Determine the (X, Y) coordinate at the center of the cell enclosing the given text.  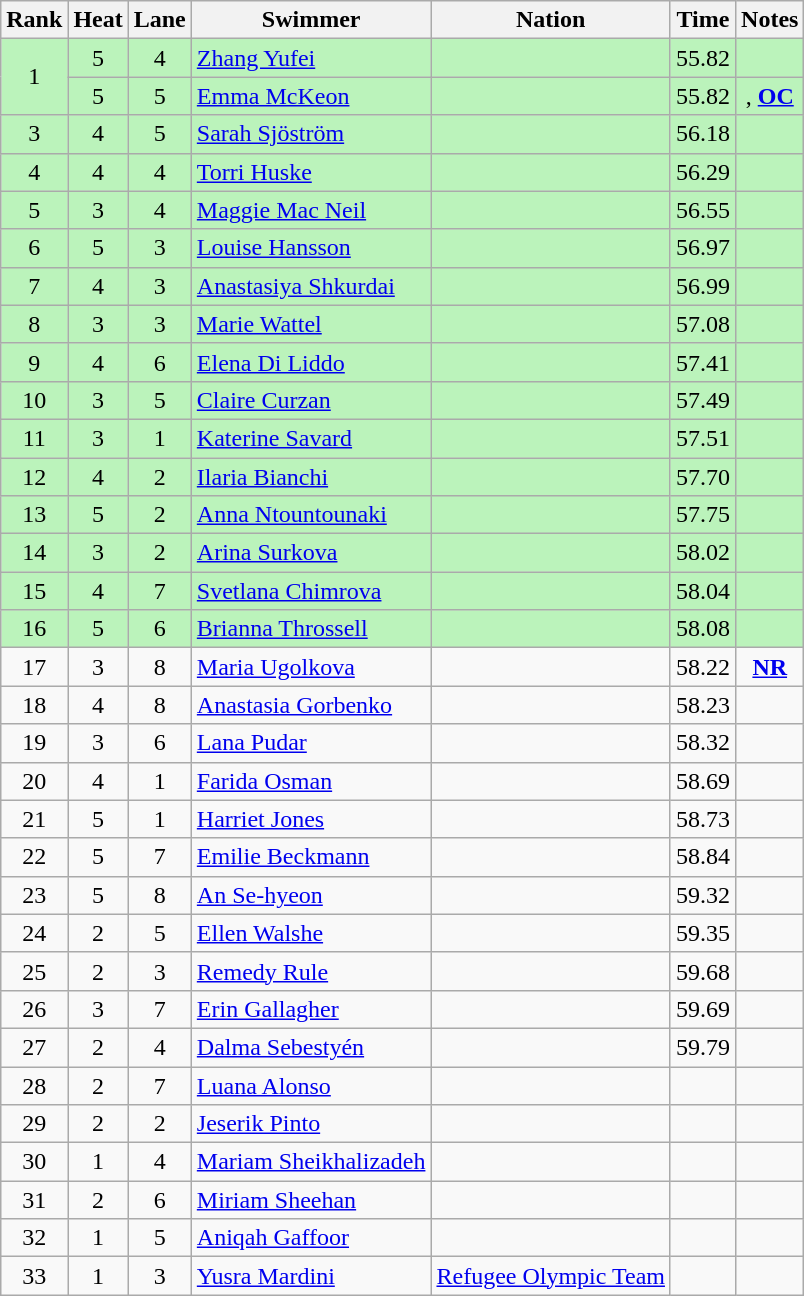
Emma McKeon (311, 96)
25 (34, 971)
58.04 (702, 591)
59.69 (702, 1009)
22 (34, 857)
Claire Curzan (311, 400)
Harriet Jones (311, 819)
Remedy Rule (311, 971)
Anna Ntountounaki (311, 515)
Lana Pudar (311, 743)
10 (34, 400)
Anastasia Gorbenko (311, 705)
9 (34, 362)
11 (34, 438)
59.32 (702, 895)
Dalma Sebestyén (311, 1047)
Rank (34, 20)
NR (770, 667)
Emilie Beckmann (311, 857)
Jeserik Pinto (311, 1124)
30 (34, 1162)
26 (34, 1009)
Svetlana Chimrova (311, 591)
58.08 (702, 629)
Yusra Mardini (311, 1276)
Maggie Mac Neil (311, 210)
Heat (98, 20)
56.99 (702, 286)
Luana Alonso (311, 1085)
33 (34, 1276)
Anastasiya Shkurdai (311, 286)
21 (34, 819)
Erin Gallagher (311, 1009)
28 (34, 1085)
15 (34, 591)
27 (34, 1047)
23 (34, 895)
29 (34, 1124)
58.22 (702, 667)
32 (34, 1238)
, OC (770, 96)
57.75 (702, 515)
Farida Osman (311, 781)
Swimmer (311, 20)
Torri Huske (311, 172)
Refugee Olympic Team (551, 1276)
Katerine Savard (311, 438)
58.69 (702, 781)
An Se-hyeon (311, 895)
Brianna Throssell (311, 629)
59.35 (702, 933)
Ilaria Bianchi (311, 477)
20 (34, 781)
Nation (551, 20)
Miriam Sheehan (311, 1200)
59.68 (702, 971)
Zhang Yufei (311, 58)
12 (34, 477)
Sarah Sjöström (311, 134)
58.23 (702, 705)
57.51 (702, 438)
Elena Di Liddo (311, 362)
57.41 (702, 362)
58.73 (702, 819)
Ellen Walshe (311, 933)
56.55 (702, 210)
Notes (770, 20)
Time (702, 20)
58.32 (702, 743)
13 (34, 515)
58.84 (702, 857)
Maria Ugolkova (311, 667)
56.29 (702, 172)
31 (34, 1200)
17 (34, 667)
56.97 (702, 248)
18 (34, 705)
Lane (160, 20)
16 (34, 629)
56.18 (702, 134)
57.08 (702, 324)
Louise Hansson (311, 248)
Mariam Sheikhalizadeh (311, 1162)
Marie Wattel (311, 324)
58.02 (702, 553)
59.79 (702, 1047)
Arina Surkova (311, 553)
14 (34, 553)
57.70 (702, 477)
19 (34, 743)
Aniqah Gaffoor (311, 1238)
24 (34, 933)
57.49 (702, 400)
